Determine the [X, Y] coordinate at the center of the cell enclosing the given text.  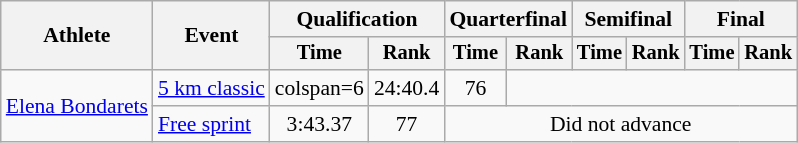
Event [212, 36]
24:40.4 [406, 88]
76 [475, 88]
3:43.37 [320, 124]
Free sprint [212, 124]
Quarterfinal [508, 19]
Did not advance [620, 124]
5 km classic [212, 88]
colspan=6 [320, 88]
Elena Bondarets [77, 106]
Semifinal [628, 19]
Final [740, 19]
Qualification [358, 19]
77 [406, 124]
Athlete [77, 36]
